Find where the given text appears and provide that cell's center as (x, y) coordinate. 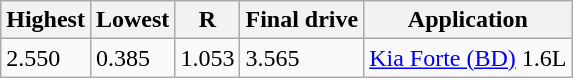
1.053 (208, 58)
Final drive (302, 20)
R (208, 20)
0.385 (132, 58)
Kia Forte (BD) 1.6L (468, 58)
Application (468, 20)
Lowest (132, 20)
3.565 (302, 58)
Highest (46, 20)
2.550 (46, 58)
